Detect which cell encompasses the target text, then output its [x, y] center coordinate. 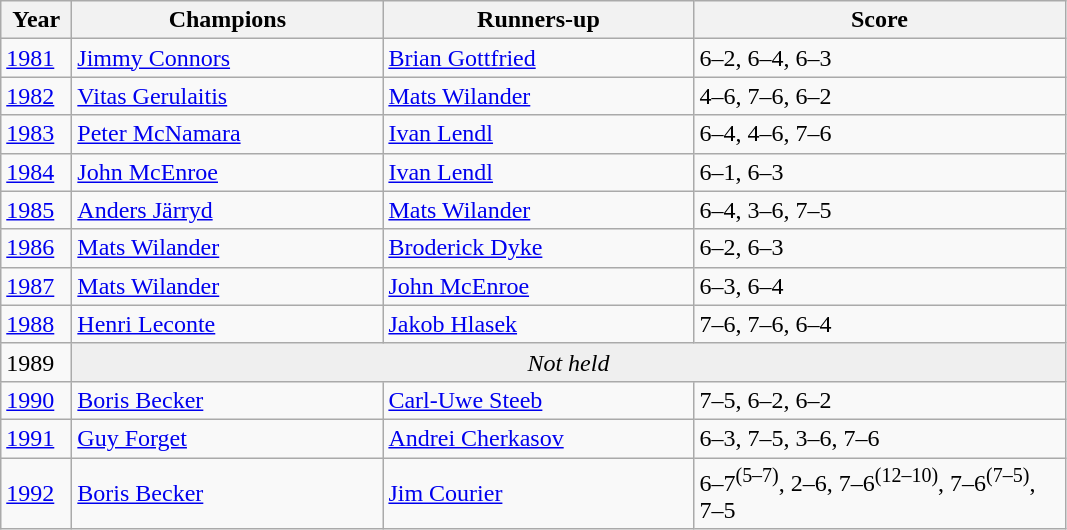
1990 [36, 400]
Not held [568, 362]
Jim Courier [538, 494]
Jakob Hlasek [538, 324]
1992 [36, 494]
Score [880, 20]
Vitas Gerulaitis [228, 96]
1989 [36, 362]
Broderick Dyke [538, 248]
7–6, 7–6, 6–4 [880, 324]
Carl-Uwe Steeb [538, 400]
7–5, 6–2, 6–2 [880, 400]
1983 [36, 134]
6–1, 6–3 [880, 172]
1991 [36, 438]
Jimmy Connors [228, 58]
6–4, 4–6, 7–6 [880, 134]
Anders Järryd [228, 210]
6–2, 6–3 [880, 248]
Brian Gottfried [538, 58]
4–6, 7–6, 6–2 [880, 96]
6–7(5–7), 2–6, 7–6(12–10), 7–6(7–5), 7–5 [880, 494]
6–4, 3–6, 7–5 [880, 210]
6–3, 7–5, 3–6, 7–6 [880, 438]
1987 [36, 286]
1981 [36, 58]
6–2, 6–4, 6–3 [880, 58]
1988 [36, 324]
Champions [228, 20]
1982 [36, 96]
1984 [36, 172]
Runners-up [538, 20]
Year [36, 20]
Guy Forget [228, 438]
Henri Leconte [228, 324]
Andrei Cherkasov [538, 438]
6–3, 6–4 [880, 286]
1986 [36, 248]
1985 [36, 210]
Peter McNamara [228, 134]
